Output the (X, Y) coordinate of the center of the cell containing the given text.  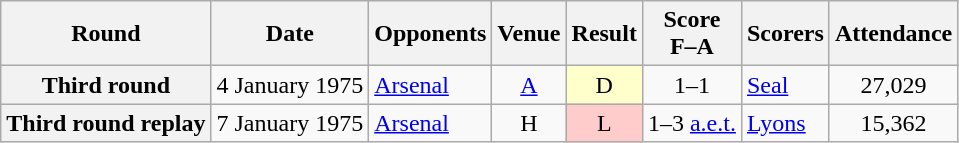
4 January 1975 (290, 85)
A (529, 85)
15,362 (893, 123)
ScoreF–A (692, 34)
Round (106, 34)
Lyons (785, 123)
Seal (785, 85)
Third round (106, 85)
Date (290, 34)
7 January 1975 (290, 123)
Third round replay (106, 123)
H (529, 123)
Attendance (893, 34)
L (604, 123)
D (604, 85)
Venue (529, 34)
1–3 a.e.t. (692, 123)
1–1 (692, 85)
Opponents (430, 34)
27,029 (893, 85)
Result (604, 34)
Scorers (785, 34)
